Search for the cell housing the specified text and yield its [X, Y] center coordinate. 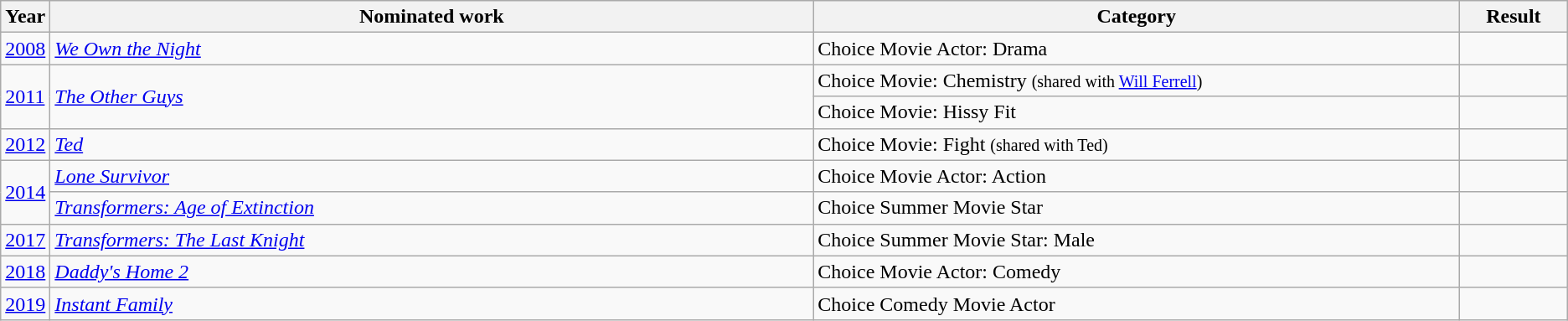
Choice Movie: Hissy Fit [1137, 112]
Daddy's Home 2 [432, 272]
Choice Comedy Movie Actor [1137, 303]
2018 [25, 272]
We Own the Night [432, 49]
Result [1514, 17]
2012 [25, 144]
Instant Family [432, 303]
Choice Movie: Chemistry (shared with Will Ferrell) [1137, 80]
Transformers: Age of Extinction [432, 208]
2014 [25, 192]
Ted [432, 144]
Nominated work [432, 17]
Lone Survivor [432, 176]
2008 [25, 49]
Choice Movie: Fight (shared with Ted) [1137, 144]
2019 [25, 303]
2017 [25, 240]
Choice Summer Movie Star [1137, 208]
Category [1137, 17]
Choice Movie Actor: Comedy [1137, 272]
Year [25, 17]
The Other Guys [432, 96]
Choice Summer Movie Star: Male [1137, 240]
Choice Movie Actor: Drama [1137, 49]
Choice Movie Actor: Action [1137, 176]
Transformers: The Last Knight [432, 240]
2011 [25, 96]
